Detect which cell encompasses the target text, then output its [X, Y] center coordinate. 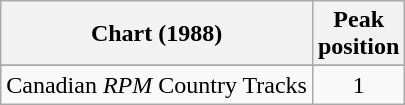
Peakposition [358, 34]
Chart (1988) [157, 34]
1 [358, 85]
Canadian RPM Country Tracks [157, 85]
